Scan for the cell matching the given text and deliver its [x, y] coordinate at center. 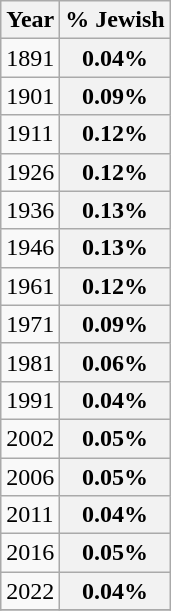
2002 [30, 438]
2022 [30, 591]
2016 [30, 553]
1991 [30, 400]
1891 [30, 58]
2006 [30, 477]
Year [30, 20]
% Jewish [115, 20]
1971 [30, 324]
1901 [30, 96]
1946 [30, 248]
1911 [30, 134]
1936 [30, 210]
0.06% [115, 362]
1926 [30, 172]
1961 [30, 286]
1981 [30, 362]
2011 [30, 515]
